Extract the [x, y] coordinate from the center of the cell holding the provided text.  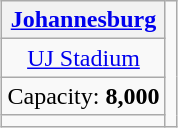
UJ Stadium [84, 58]
Johannesburg [84, 20]
Capacity: 8,000 [84, 96]
